For the text-containing cell, return its midpoint in (x, y) coordinate format. 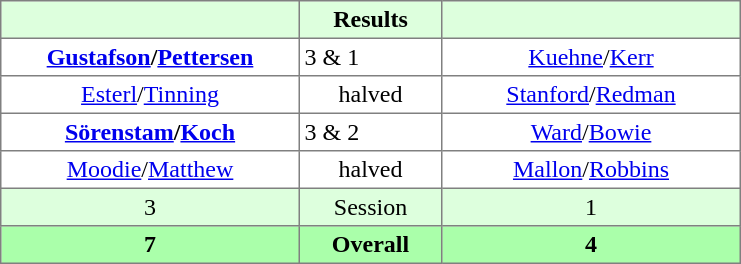
Overall (370, 245)
Mallon/Robbins (591, 170)
3 & 1 (370, 57)
Esterl/Tinning (150, 95)
Session (370, 207)
1 (591, 207)
Stanford/Redman (591, 95)
Sörenstam/Koch (150, 132)
4 (591, 245)
Moodie/Matthew (150, 170)
Results (370, 20)
Ward/Bowie (591, 132)
7 (150, 245)
Gustafson/Pettersen (150, 57)
Kuehne/Kerr (591, 57)
3 (150, 207)
3 & 2 (370, 132)
